Detect which cell encompasses the target text, then output its [x, y] center coordinate. 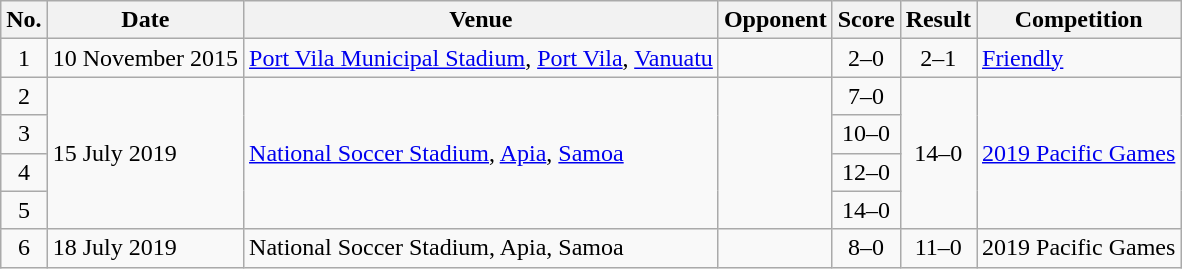
Port Vila Municipal Stadium, Port Vila, Vanuatu [482, 58]
6 [24, 248]
Date [145, 20]
12–0 [866, 172]
Competition [1078, 20]
15 July 2019 [145, 153]
3 [24, 134]
7–0 [866, 96]
10–0 [866, 134]
2–1 [938, 58]
10 November 2015 [145, 58]
Opponent [775, 20]
Friendly [1078, 58]
11–0 [938, 248]
Score [866, 20]
1 [24, 58]
5 [24, 210]
No. [24, 20]
2–0 [866, 58]
4 [24, 172]
8–0 [866, 248]
2 [24, 96]
Result [938, 20]
Venue [482, 20]
18 July 2019 [145, 248]
